Search for the cell housing the specified text and yield its (x, y) center coordinate. 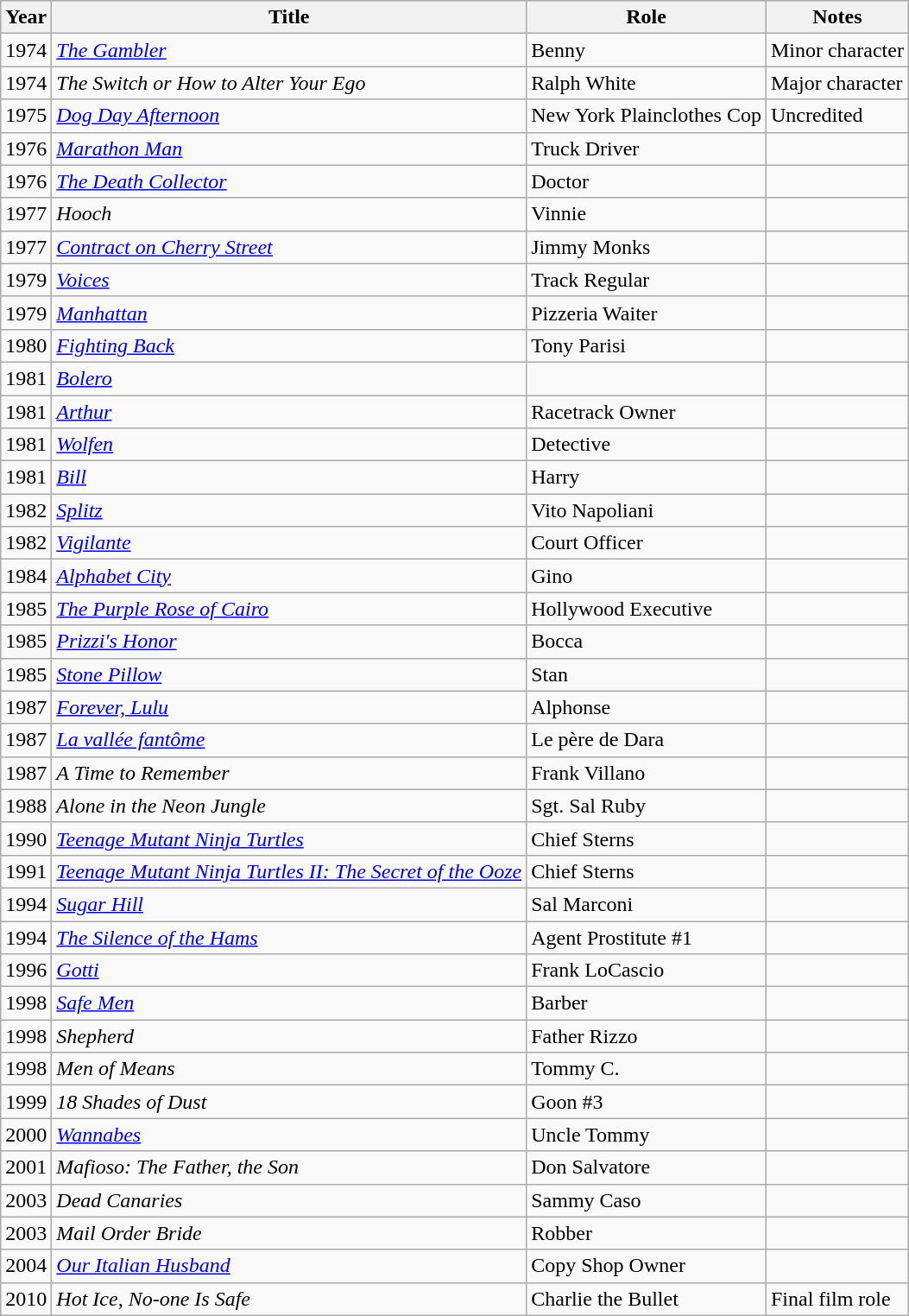
Copy Shop Owner (647, 1266)
Jimmy Monks (647, 247)
18 Shades of Dust (289, 1102)
Fighting Back (289, 345)
Arthur (289, 412)
1988 (26, 806)
The Purple Rose of Cairo (289, 609)
Vinnie (647, 214)
A Time to Remember (289, 773)
Teenage Mutant Ninja Turtles II: The Secret of the Ooze (289, 871)
Gotti (289, 971)
1984 (26, 576)
2010 (26, 1299)
New York Plainclothes Cop (647, 116)
Hollywood Executive (647, 609)
Tommy C. (647, 1069)
1975 (26, 116)
Our Italian Husband (289, 1266)
Doctor (647, 181)
Sammy Caso (647, 1200)
Vito Napoliani (647, 510)
Voices (289, 280)
Wolfen (289, 445)
2001 (26, 1167)
Major character (837, 83)
Mafioso: The Father, the Son (289, 1167)
Marathon Man (289, 149)
Vigilante (289, 543)
Court Officer (647, 543)
Stan (647, 674)
1980 (26, 345)
Father Rizzo (647, 1036)
2004 (26, 1266)
Detective (647, 445)
Tony Parisi (647, 345)
Alphonse (647, 707)
Minor character (837, 50)
Gino (647, 576)
Stone Pillow (289, 674)
Bolero (289, 378)
Frank LoCascio (647, 971)
The Death Collector (289, 181)
Hooch (289, 214)
Bill (289, 478)
Teenage Mutant Ninja Turtles (289, 838)
Uncle Tommy (647, 1135)
Sal Marconi (647, 904)
Contract on Cherry Street (289, 247)
Goon #3 (647, 1102)
Men of Means (289, 1069)
Dead Canaries (289, 1200)
Robber (647, 1233)
Sugar Hill (289, 904)
Track Regular (647, 280)
The Silence of the Hams (289, 937)
Uncredited (837, 116)
Mail Order Bride (289, 1233)
Prizzi's Honor (289, 642)
Forever, Lulu (289, 707)
The Gambler (289, 50)
La vallée fantôme (289, 740)
Charlie the Bullet (647, 1299)
Don Salvatore (647, 1167)
Sgt. Sal Ruby (647, 806)
Le père de Dara (647, 740)
Final film role (837, 1299)
Title (289, 17)
Bocca (647, 642)
Alone in the Neon Jungle (289, 806)
Benny (647, 50)
Safe Men (289, 1003)
Notes (837, 17)
1996 (26, 971)
1991 (26, 871)
Year (26, 17)
The Switch or How to Alter Your Ego (289, 83)
Dog Day Afternoon (289, 116)
Ralph White (647, 83)
2000 (26, 1135)
Alphabet City (289, 576)
Shepherd (289, 1036)
Racetrack Owner (647, 412)
Truck Driver (647, 149)
Harry (647, 478)
Splitz (289, 510)
1999 (26, 1102)
Agent Prostitute #1 (647, 937)
Wannabes (289, 1135)
Pizzeria Waiter (647, 313)
Barber (647, 1003)
Hot Ice, No-one Is Safe (289, 1299)
Manhattan (289, 313)
1990 (26, 838)
Frank Villano (647, 773)
Role (647, 17)
